Provide the [x, y] coordinate of the cell's center where the given text is located.  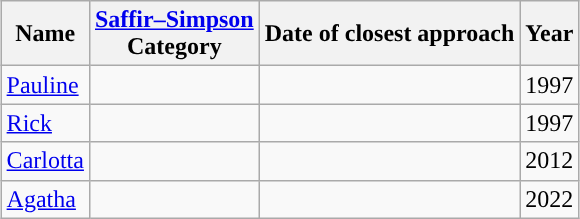
Pauline [45, 85]
Year [550, 34]
2012 [550, 161]
Date of closest approach [390, 34]
Saffir–SimpsonCategory [174, 34]
Name [45, 34]
Rick [45, 123]
Agatha [45, 199]
Carlotta [45, 161]
2022 [550, 199]
